Find where the given text appears and provide that cell's center as (x, y) coordinate. 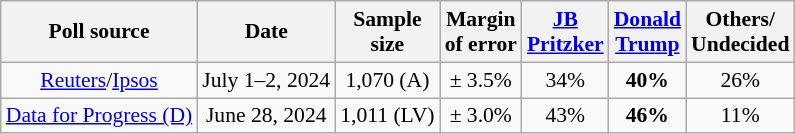
34% (566, 80)
Data for Progress (D) (100, 116)
Poll source (100, 32)
Others/Undecided (740, 32)
26% (740, 80)
Samplesize (387, 32)
DonaldTrump (648, 32)
July 1–2, 2024 (266, 80)
1,011 (LV) (387, 116)
Marginof error (481, 32)
11% (740, 116)
June 28, 2024 (266, 116)
JBPritzker (566, 32)
± 3.0% (481, 116)
43% (566, 116)
Reuters/Ipsos (100, 80)
Date (266, 32)
1,070 (A) (387, 80)
40% (648, 80)
46% (648, 116)
± 3.5% (481, 80)
